Locate the cell with the specified text and output its [X, Y] center coordinate. 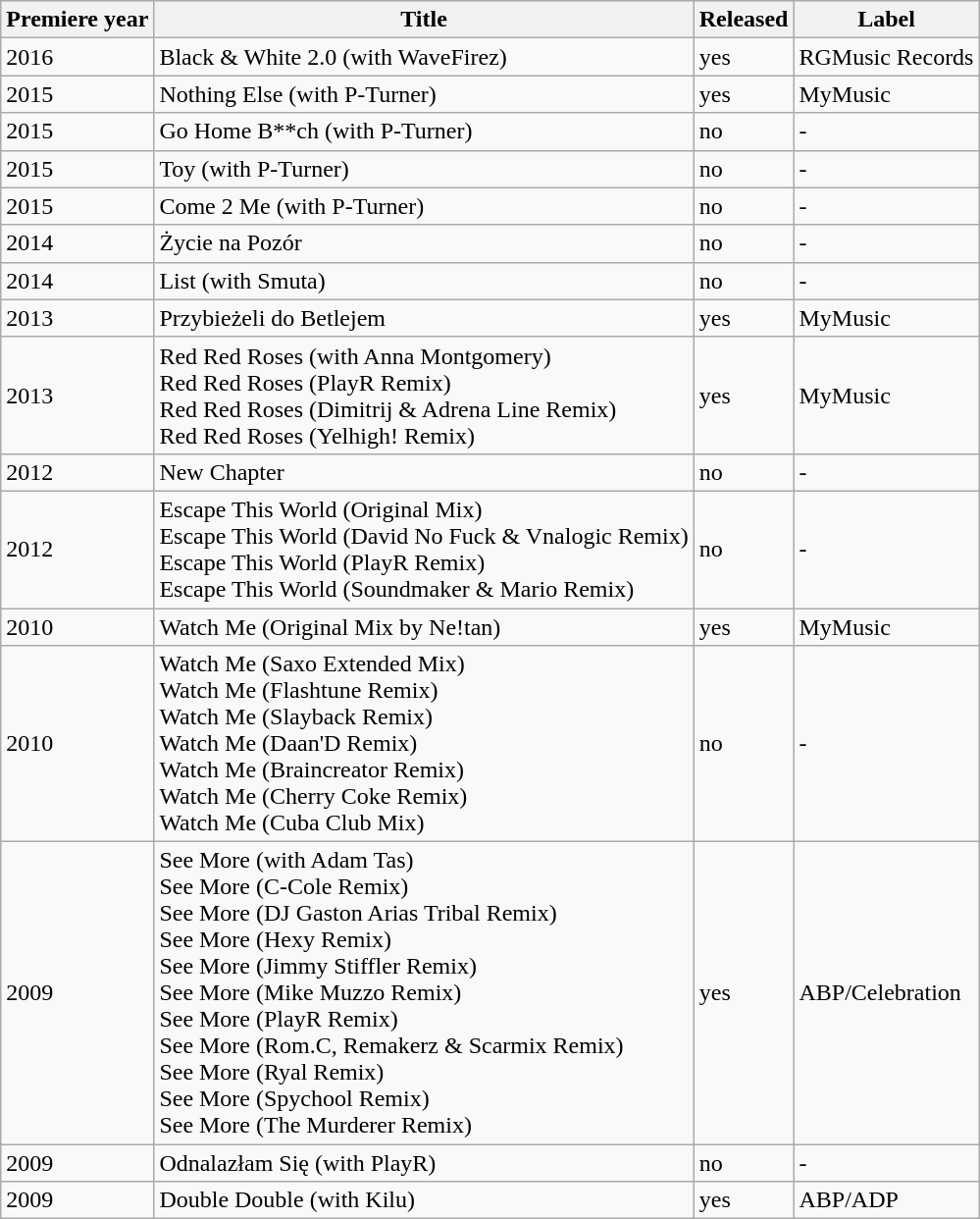
Released [744, 20]
Przybieżeli do Betlejem [424, 318]
Double Double (with Kilu) [424, 1200]
Red Red Roses (with Anna Montgomery)Red Red Roses (PlayR Remix)Red Red Roses (Dimitrij & Adrena Line Remix)Red Red Roses (Yelhigh! Remix) [424, 395]
Black & White 2.0 (with WaveFirez) [424, 57]
Label [887, 20]
Watch Me (Original Mix by Ne!tan) [424, 627]
ABP/ADP [887, 1200]
Odnalazłam Się (with PlayR) [424, 1163]
Go Home B**ch (with P-Turner) [424, 132]
Toy (with P-Turner) [424, 169]
RGMusic Records [887, 57]
New Chapter [424, 472]
Title [424, 20]
ABP/Celebration [887, 993]
Premiere year [77, 20]
Nothing Else (with P-Turner) [424, 94]
Come 2 Me (with P-Turner) [424, 206]
List (with Smuta) [424, 281]
2016 [77, 57]
Życie na Pozór [424, 243]
